Provide the (X, Y) coordinate of the cell's center where the given text is located.  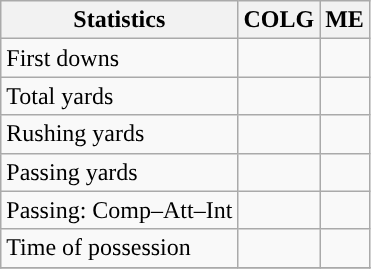
Total yards (120, 96)
Passing: Comp–Att–Int (120, 210)
Time of possession (120, 248)
ME (345, 20)
Rushing yards (120, 134)
COLG (279, 20)
Statistics (120, 20)
Passing yards (120, 172)
First downs (120, 58)
